Locate the cell with the specified text and output its [X, Y] center coordinate. 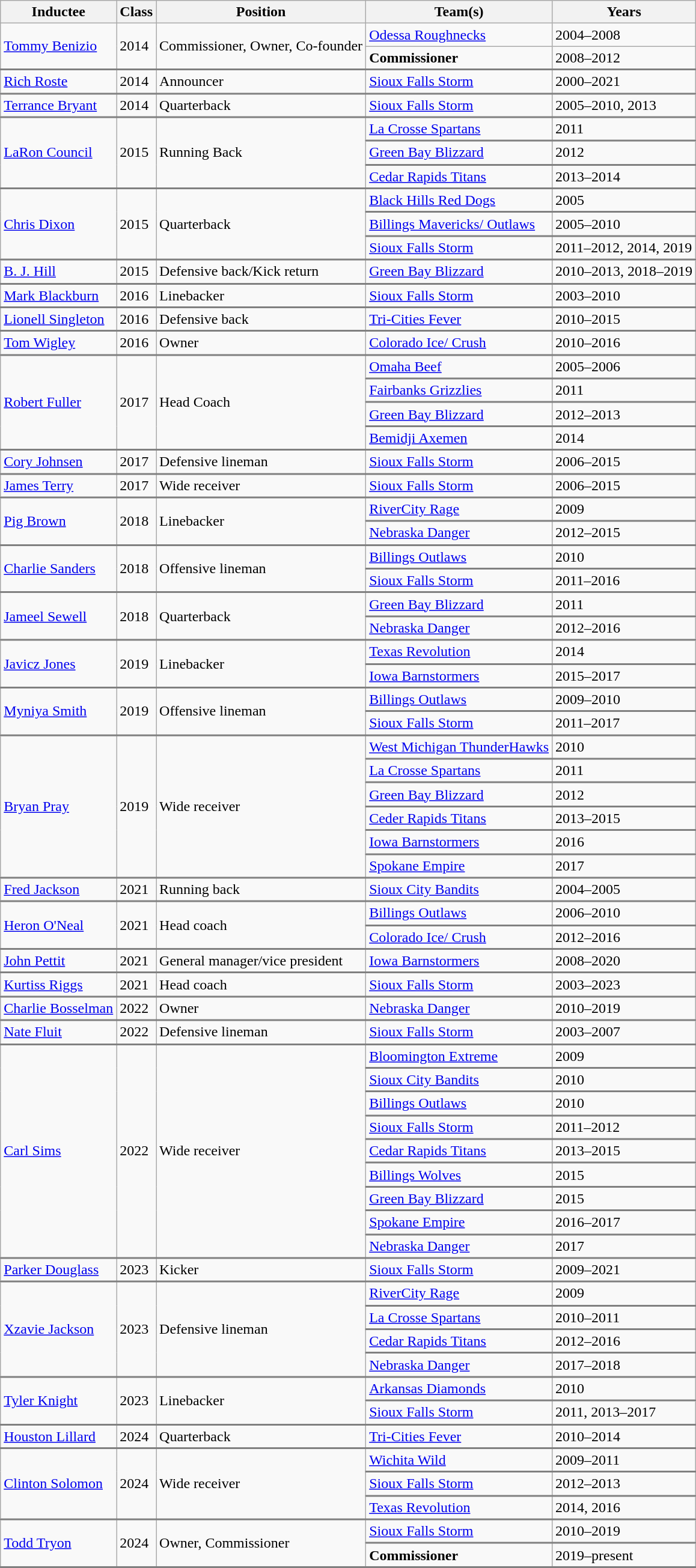
Charlie Bosselman [59, 1009]
Black Hills Red Dogs [459, 201]
Position [261, 12]
Heron O'Neal [59, 925]
2006–2010 [624, 913]
2004–2008 [624, 35]
James Terry [59, 485]
2016–2017 [624, 1223]
Tom Wigley [59, 343]
2015–2017 [624, 676]
2017–2018 [624, 1365]
Years [624, 12]
Owner, Commissioner [261, 1543]
2013–2014 [624, 177]
2011, 2013–2017 [624, 1412]
2003–2023 [624, 985]
Defensive back [261, 319]
Wichita Wild [459, 1460]
Bemidji Axemen [459, 438]
Nate Fluit [59, 1032]
2009–2010 [624, 699]
2000–2021 [624, 82]
2008–2020 [624, 961]
Head Coach [261, 402]
Mark Blackburn [59, 296]
Clinton Solomon [59, 1484]
2003–2010 [624, 296]
John Pettit [59, 961]
Jameel Sewell [59, 616]
Pig Brown [59, 521]
Billings Mavericks/ Outlaws [459, 224]
Houston Lillard [59, 1436]
Kurtiss Riggs [59, 985]
Charlie Sanders [59, 568]
Fred Jackson [59, 890]
Kicker [261, 1270]
Inductee [59, 12]
Odessa Roughnecks [459, 35]
2011–2017 [624, 723]
Javicz Jones [59, 663]
Carl Sims [59, 1151]
Arkansas Diamonds [459, 1389]
Tyler Knight [59, 1401]
Commissioner, Owner, Co-founder [261, 47]
Tommy Benizio [59, 47]
2010–2011 [624, 1317]
Running Back [261, 153]
Xzavie Jackson [59, 1329]
Announcer [261, 82]
West Michigan ThunderHawks [459, 747]
2011–2012 [624, 1127]
2008–2012 [624, 58]
Omaha Beef [459, 366]
2004–2005 [624, 890]
General manager/vice president [261, 961]
2003–2007 [624, 1032]
Class [136, 12]
Billings Wolves [459, 1175]
Ceder Rapids Titans [459, 818]
Terrance Bryant [59, 105]
2010–2014 [624, 1436]
2012–2015 [624, 533]
Robert Fuller [59, 402]
B. J. Hill [59, 272]
2005–2006 [624, 366]
Lionell Singleton [59, 319]
Todd Tryon [59, 1543]
LaRon Council [59, 153]
2011–2012, 2014, 2019 [624, 248]
2009–2011 [624, 1460]
Cory Johnsen [59, 462]
2014, 2016 [624, 1507]
2010–2013, 2018–2019 [624, 272]
2010–2015 [624, 319]
2019–present [624, 1555]
2009–2021 [624, 1270]
Chris Dixon [59, 225]
Running back [261, 890]
Bloomington Extreme [459, 1056]
2005–2010 [624, 224]
Fairbanks Grizzlies [459, 390]
2010–2016 [624, 343]
2005–2010, 2013 [624, 105]
Rich Roste [59, 82]
Defensive back/Kick return [261, 272]
2005 [624, 201]
Myniya Smith [59, 711]
Bryan Pray [59, 806]
Parker Douglass [59, 1270]
Team(s) [459, 12]
2011–2016 [624, 580]
